Pinpoint the cell where the given text exists, returning its (x, y) midpoint coordinate. 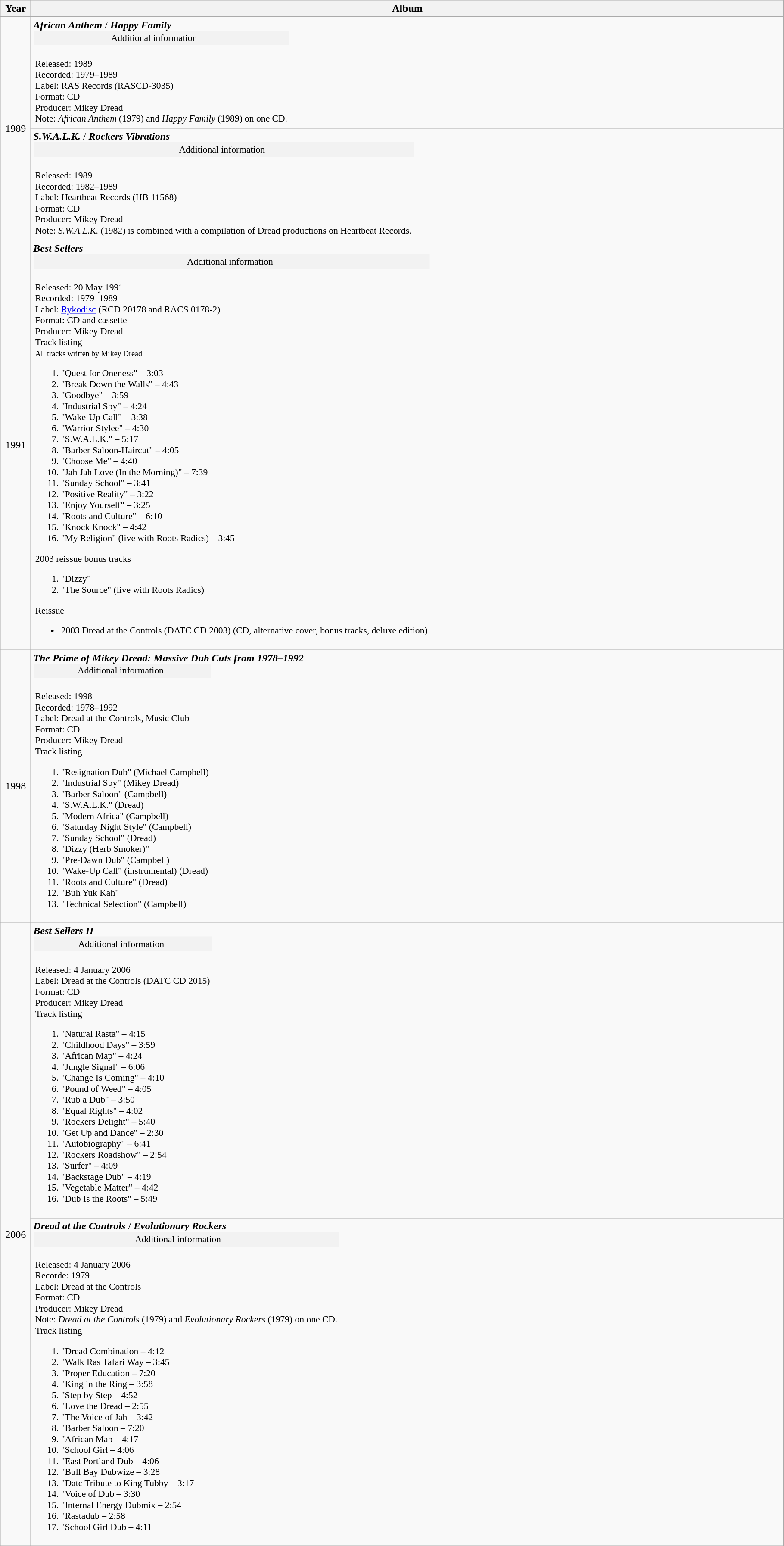
1989 (16, 128)
1998 (16, 786)
1991 (16, 445)
Year (16, 9)
2006 (16, 1234)
Album (408, 9)
